Identify which cell holds the provided text, then report its [X, Y] central coordinate. 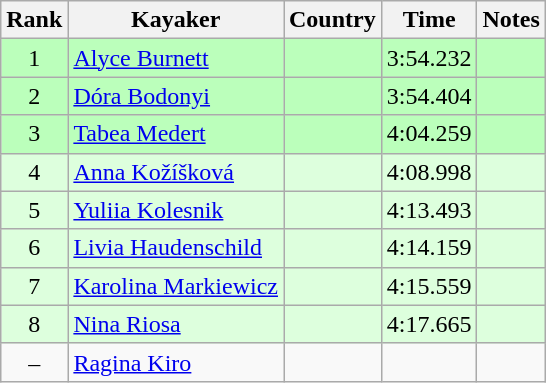
Kayaker [176, 20]
Anna Kožíšková [176, 172]
Alyce Burnett [176, 58]
2 [34, 96]
Time [429, 20]
Nina Riosa [176, 324]
Yuliia Kolesnik [176, 210]
Notes [511, 20]
Tabea Medert [176, 134]
Rank [34, 20]
7 [34, 286]
4:17.665 [429, 324]
Karolina Markiewicz [176, 286]
Livia Haudenschild [176, 248]
Country [333, 20]
6 [34, 248]
Dóra Bodonyi [176, 96]
Ragina Kiro [176, 362]
4:15.559 [429, 286]
1 [34, 58]
5 [34, 210]
4:04.259 [429, 134]
3:54.232 [429, 58]
– [34, 362]
8 [34, 324]
4:14.159 [429, 248]
4:08.998 [429, 172]
4 [34, 172]
3 [34, 134]
3:54.404 [429, 96]
4:13.493 [429, 210]
